Output the (x, y) coordinate of the center of the cell containing the given text.  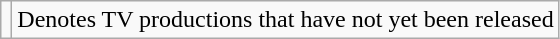
Denotes TV productions that have not yet been released (286, 20)
